Return the (X, Y) coordinate for the center point of the cell that contains the specified text.  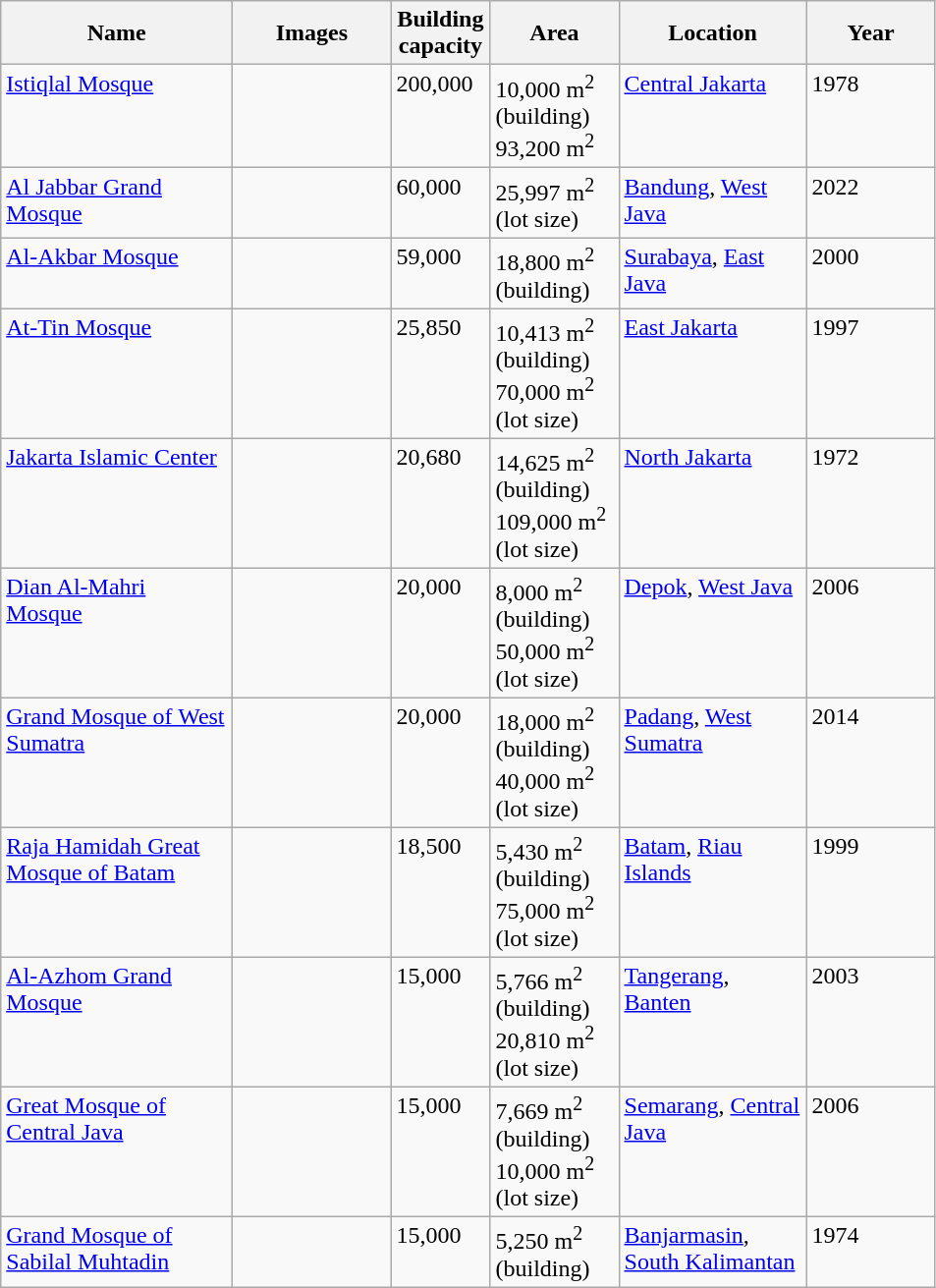
Great Mosque of Central Java (117, 1151)
1972 (870, 503)
Al-Akbar Mosque (117, 273)
1974 (870, 1252)
Area (554, 33)
18,800 m2 (building) (554, 273)
5,766 m2 (building)20,810 m2 (lot size) (554, 1022)
Batam, Riau Islands (713, 892)
Name (117, 33)
25,850 (440, 373)
25,997 m2 (lot size) (554, 203)
Istiqlal Mosque (117, 116)
18,000 m2 (building) 40,000 m2 (lot size) (554, 762)
5,430 m2 (building)75,000 m2 (lot size) (554, 892)
20,680 (440, 503)
Building capacity (440, 33)
Al Jabbar Grand Mosque (117, 203)
Year (870, 33)
59,000 (440, 273)
200,000 (440, 116)
Depok, West Java (713, 633)
Bandung, West Java (713, 203)
Padang, West Sumatra (713, 762)
Tangerang, Banten (713, 1022)
5,250 m2 (building) (554, 1252)
1997 (870, 373)
Location (713, 33)
Grand Mosque of West Sumatra (117, 762)
1999 (870, 892)
North Jakarta (713, 503)
Surabaya, East Java (713, 273)
8,000 m2 (building) 50,000 m2 (lot size) (554, 633)
7,669 m2 (building)10,000 m2 (lot size) (554, 1151)
2003 (870, 1022)
Dian Al-Mahri Mosque (117, 633)
Semarang, Central Java (713, 1151)
Banjarmasin, South Kalimantan (713, 1252)
2014 (870, 762)
Central Jakarta (713, 116)
Raja Hamidah Great Mosque of Batam (117, 892)
1978 (870, 116)
East Jakarta (713, 373)
14,625 m2 (building)109,000 m2 (lot size) (554, 503)
Grand Mosque of Sabilal Muhtadin (117, 1252)
Al-Azhom Grand Mosque (117, 1022)
At-Tin Mosque (117, 373)
10,413 m2 (building)70,000 m2 (lot size) (554, 373)
2022 (870, 203)
2000 (870, 273)
10,000 m2 (building)93,200 m2 (554, 116)
60,000 (440, 203)
Images (312, 33)
Jakarta Islamic Center (117, 503)
18,500 (440, 892)
